Return the [X, Y] coordinate for the center point of the cell that contains the specified text.  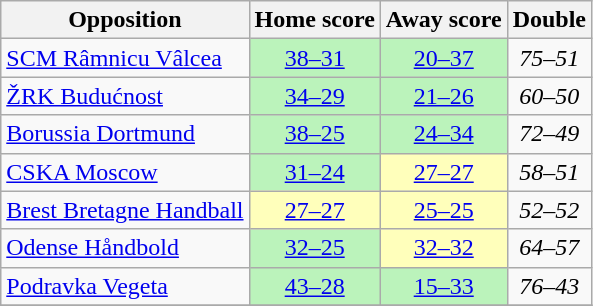
60–50 [549, 96]
Home score [314, 20]
24–34 [444, 134]
20–37 [444, 58]
64–57 [549, 248]
75–51 [549, 58]
Double [549, 20]
76–43 [549, 286]
21–26 [444, 96]
32–32 [444, 248]
SCM Râmnicu Vâlcea [125, 58]
31–24 [314, 172]
38–31 [314, 58]
Podravka Vegeta [125, 286]
ŽRK Budućnost [125, 96]
38–25 [314, 134]
Brest Bretagne Handball [125, 210]
43–28 [314, 286]
32–25 [314, 248]
Away score [444, 20]
Borussia Dortmund [125, 134]
15–33 [444, 286]
CSKA Moscow [125, 172]
58–51 [549, 172]
25–25 [444, 210]
Odense Håndbold [125, 248]
52–52 [549, 210]
34–29 [314, 96]
72–49 [549, 134]
Opposition [125, 20]
